Determine the (x, y) coordinate at the center of the cell enclosing the given text.  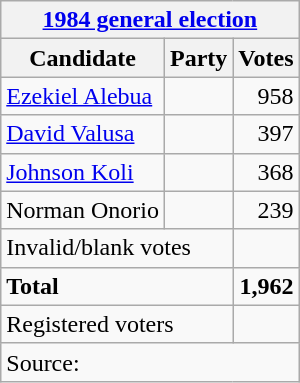
239 (266, 210)
Invalid/blank votes (117, 248)
Total (117, 286)
958 (266, 96)
Candidate (83, 58)
1984 general election (150, 20)
Party (198, 58)
Source: (150, 362)
David Valusa (83, 134)
Votes (266, 58)
Norman Onorio (83, 210)
397 (266, 134)
Johnson Koli (83, 172)
Ezekiel Alebua (83, 96)
Registered voters (117, 324)
368 (266, 172)
1,962 (266, 286)
